Capture the cell that displays the provided text and extract its (x, y) central coordinate. 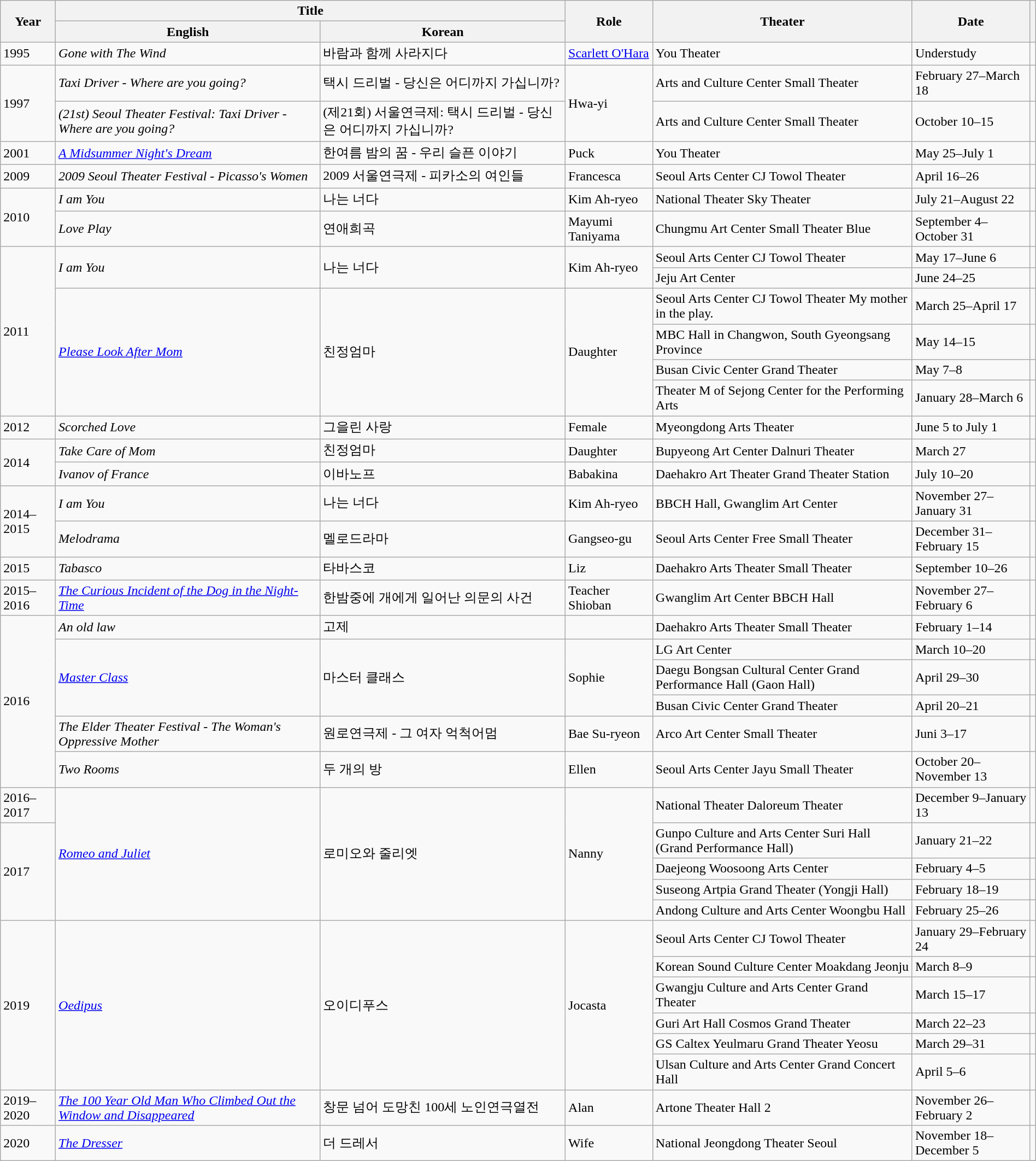
June 24–25 (970, 278)
2019–2020 (28, 1107)
March 27 (970, 450)
BBCH Hall, Gwanglim Art Center (782, 503)
1995 (28, 54)
창문 넘어 도망친 100세 노인연극열전 (443, 1107)
Tabasco (188, 568)
The Elder Theater Festival - The Woman's Oppressive Mother (188, 734)
Sophie (609, 678)
Artone Theater Hall 2 (782, 1107)
GS Caltex Yeulmaru Grand Theater Yeosu (782, 1044)
Guri Art Hall Cosmos Grand Theater (782, 1023)
March 15–17 (970, 995)
Liz (609, 568)
원로연극제 - 그 여자 억척어멈 (443, 734)
February 4–5 (970, 869)
LG Art Center (782, 649)
National Theater Sky Theater (782, 200)
한여름 밤의 꿈 - 우리 슬픈 이야기 (443, 153)
Two Rooms (188, 770)
Alan (609, 1107)
Gunpo Culture and Arts Center Suri Hall (Grand Performance Hall) (782, 841)
(제21회) 서울연극제: 택시 드리벌 - 당신은 어디까지 가십니까? (443, 121)
Year (28, 21)
Daehakro Art Theater Grand Theater Station (782, 474)
National Theater Daloreum Theater (782, 805)
January 29–February 24 (970, 938)
April 16–26 (970, 176)
Date (970, 21)
연애희곡 (443, 228)
바람과 함께 사라지다 (443, 54)
Korean Sound Culture Center Moakdang Jeonju (782, 966)
더 드레서 (443, 1144)
Scarlett O'Hara (609, 54)
Juni 3–17 (970, 734)
May 14–15 (970, 341)
November 18–December 5 (970, 1144)
Teacher Shioban (609, 598)
March 8–9 (970, 966)
(21st) Seoul Theater Festival: Taxi Driver - Where are you going? (188, 121)
October 10–15 (970, 121)
Wife (609, 1144)
2009 (28, 176)
Theater (782, 21)
2011 (28, 331)
November 27–January 31 (970, 503)
February 18–19 (970, 889)
Ulsan Culture and Arts Center Grand Concert Hall (782, 1072)
A Midsummer Night's Dream (188, 153)
마스터 클래스 (443, 678)
Puck (609, 153)
November 27–February 6 (970, 598)
Andong Culture and Arts Center Woongbu Hall (782, 910)
Love Play (188, 228)
April 5–6 (970, 1072)
November 26–February 2 (970, 1107)
Take Care of Mom (188, 450)
Gwangju Culture and Arts Center Grand Theater (782, 995)
Title (310, 11)
2019 (28, 1005)
September 10–26 (970, 568)
Jocasta (609, 1005)
Gwanglim Art Center BBCH Hall (782, 598)
2001 (28, 153)
National Jeongdong Theater Seoul (782, 1144)
The 100 Year Old Man Who Climbed Out the Window and Disappeared (188, 1107)
2015 (28, 568)
Gone with The Wind (188, 54)
2009 Seoul Theater Festival - Picasso's Women (188, 176)
멜로드라마 (443, 539)
Melodrama (188, 539)
1997 (28, 103)
January 21–22 (970, 841)
두 개의 방 (443, 770)
한밤중에 개에게 일어난 의문의 사건 (443, 598)
Seoul Arts Center Jayu Small Theater (782, 770)
Female (609, 427)
Role (609, 21)
MBC Hall in Changwon, South Gyeongsang Province (782, 341)
December 9–January 13 (970, 805)
로미오와 줄리엣 (443, 854)
Myeongdong Arts Theater (782, 427)
Taxi Driver - Where are you going? (188, 83)
July 10–20 (970, 474)
July 21–August 22 (970, 200)
2012 (28, 427)
타바스코 (443, 568)
February 27–March 18 (970, 83)
Romeo and Juliet (188, 854)
택시 드리벌 - 당신은 어디까지 가십니까? (443, 83)
May 17–June 6 (970, 257)
Gangseo-gu (609, 539)
June 5 to July 1 (970, 427)
Bupyeong Art Center Dalnuri Theater (782, 450)
April 29–30 (970, 678)
2017 (28, 871)
Arco Art Center Small Theater (782, 734)
February 25–26 (970, 910)
February 1–14 (970, 628)
Hwa-yi (609, 103)
Babakina (609, 474)
2016 (28, 701)
고제 (443, 628)
2016–2017 (28, 805)
The Dresser (188, 1144)
Ellen (609, 770)
Korean (443, 32)
January 28–March 6 (970, 398)
The Curious Incident of the Dog in the Night-Time (188, 598)
2010 (28, 218)
2015–2016 (28, 598)
그을린 사랑 (443, 427)
Oedipus (188, 1005)
Daejeong Woosoong Arts Center (782, 869)
Please Look After Mom (188, 352)
Understudy (970, 54)
Seoul Arts Center Free Small Theater (782, 539)
Mayumi Taniyama (609, 228)
Seoul Arts Center CJ Towol Theater My mother in the play. (782, 306)
2014–2015 (28, 521)
May 7–8 (970, 370)
December 31–February 15 (970, 539)
Scorched Love (188, 427)
Suseong Artpia Grand Theater (Yongji Hall) (782, 889)
March 10–20 (970, 649)
September 4–October 31 (970, 228)
Chungmu Art Center Small Theater Blue (782, 228)
2020 (28, 1144)
이바노프 (443, 474)
오이디푸스 (443, 1005)
Jeju Art Center (782, 278)
An old law (188, 628)
Master Class (188, 678)
Francesca (609, 176)
May 25–July 1 (970, 153)
Ivanov of France (188, 474)
English (188, 32)
2014 (28, 462)
March 29–31 (970, 1044)
Daegu Bongsan Cultural Center Grand Performance Hall (Gaon Hall) (782, 678)
Theater M of Sejong Center for the Performing Arts (782, 398)
April 20–21 (970, 706)
March 25–April 17 (970, 306)
Bae Su-ryeon (609, 734)
March 22–23 (970, 1023)
October 20–November 13 (970, 770)
2009 서울연극제 - 피카소의 여인들 (443, 176)
Nanny (609, 854)
